Extract the (x, y) coordinate from the center of the cell holding the provided text.  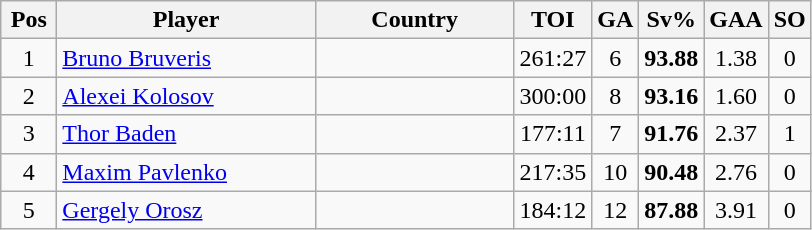
3.91 (736, 210)
GA (616, 20)
Country (414, 20)
5 (29, 210)
184:12 (553, 210)
8 (616, 96)
6 (616, 58)
177:11 (553, 134)
7 (616, 134)
300:00 (553, 96)
TOI (553, 20)
93.16 (672, 96)
1.38 (736, 58)
90.48 (672, 172)
Maxim Pavlenko (186, 172)
Gergely Orosz (186, 210)
SO (790, 20)
Player (186, 20)
Thor Baden (186, 134)
3 (29, 134)
10 (616, 172)
4 (29, 172)
91.76 (672, 134)
87.88 (672, 210)
Bruno Bruveris (186, 58)
217:35 (553, 172)
2.76 (736, 172)
Sv% (672, 20)
261:27 (553, 58)
12 (616, 210)
93.88 (672, 58)
Pos (29, 20)
2.37 (736, 134)
1.60 (736, 96)
GAA (736, 20)
Alexei Kolosov (186, 96)
2 (29, 96)
